Pinpoint the cell where the given text exists, returning its (X, Y) midpoint coordinate. 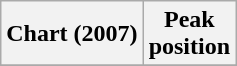
Peakposition (189, 34)
Chart (2007) (72, 34)
